For the text-containing cell, return its midpoint in [X, Y] coordinate format. 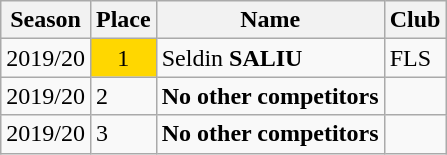
FLS [415, 58]
Club [415, 20]
1 [123, 58]
2 [123, 96]
3 [123, 134]
Seldin SALIU [270, 58]
Name [270, 20]
Place [123, 20]
Season [46, 20]
